Determine the [X, Y] coordinate at the center of the cell enclosing the given text.  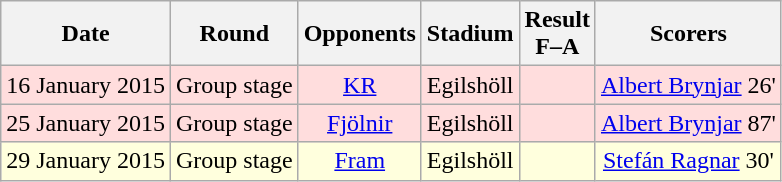
Scorers [688, 34]
Fjölnir [360, 123]
Date [86, 34]
Opponents [360, 34]
25 January 2015 [86, 123]
ResultF–A [557, 34]
16 January 2015 [86, 85]
Round [234, 34]
Fram [360, 161]
Albert Brynjar 87' [688, 123]
29 January 2015 [86, 161]
Albert Brynjar 26' [688, 85]
Stefán Ragnar 30' [688, 161]
Stadium [470, 34]
KR [360, 85]
